Find where the given text appears and provide that cell's center as (X, Y) coordinate. 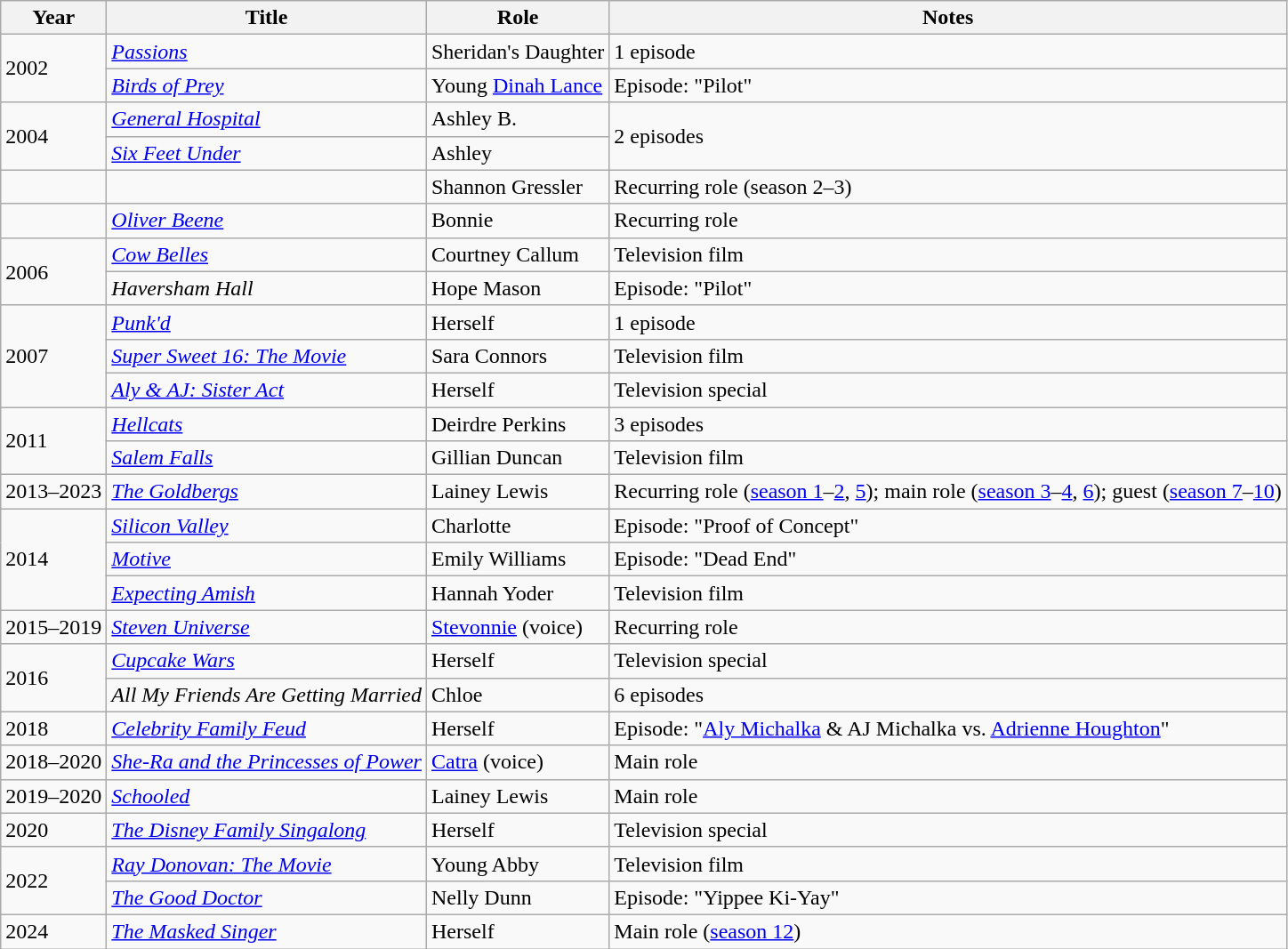
Chloe (518, 695)
Shannon Gressler (518, 187)
Main role (season 12) (948, 931)
Cow Belles (267, 254)
Schooled (267, 796)
Steven Universe (267, 627)
Ashley B. (518, 119)
The Goldbergs (267, 492)
Nelly Dunn (518, 897)
Title (267, 18)
2006 (53, 271)
The Disney Family Singalong (267, 830)
Cupcake Wars (267, 661)
Deirdre Perkins (518, 424)
Expecting Amish (267, 593)
Bonnie (518, 221)
The Masked Singer (267, 931)
2018 (53, 728)
Courtney Callum (518, 254)
2004 (53, 136)
Recurring role (season 1–2, 5); main role (season 3–4, 6); guest (season 7–10) (948, 492)
The Good Doctor (267, 897)
Hellcats (267, 424)
Catra (voice) (518, 762)
Salem Falls (267, 458)
Six Feet Under (267, 153)
Emily Williams (518, 559)
2016 (53, 678)
Young Dinah Lance (518, 85)
Super Sweet 16: The Movie (267, 356)
Haversham Hall (267, 288)
2020 (53, 830)
2024 (53, 931)
Punk'd (267, 322)
Stevonnie (voice) (518, 627)
Motive (267, 559)
Episode: "Yippee Ki-Yay" (948, 897)
Ashley (518, 153)
2002 (53, 68)
Episode: "Aly Michalka & AJ Michalka vs. Adrienne Houghton" (948, 728)
2018–2020 (53, 762)
2013–2023 (53, 492)
Ray Donovan: The Movie (267, 864)
Sheridan's Daughter (518, 52)
She-Ra and the Princesses of Power (267, 762)
Role (518, 18)
2019–2020 (53, 796)
6 episodes (948, 695)
Hannah Yoder (518, 593)
2015–2019 (53, 627)
Sara Connors (518, 356)
General Hospital (267, 119)
Hope Mason (518, 288)
Celebrity Family Feud (267, 728)
Silicon Valley (267, 526)
Oliver Beene (267, 221)
2 episodes (948, 136)
Recurring role (season 2–3) (948, 187)
Episode: "Proof of Concept" (948, 526)
Episode: "Dead End" (948, 559)
2022 (53, 881)
All My Friends Are Getting Married (267, 695)
Notes (948, 18)
Charlotte (518, 526)
Year (53, 18)
3 episodes (948, 424)
2014 (53, 559)
2011 (53, 441)
Young Abby (518, 864)
Passions (267, 52)
Gillian Duncan (518, 458)
2007 (53, 356)
Aly & AJ: Sister Act (267, 390)
Birds of Prey (267, 85)
